For the text-containing cell, return its midpoint in [x, y] coordinate format. 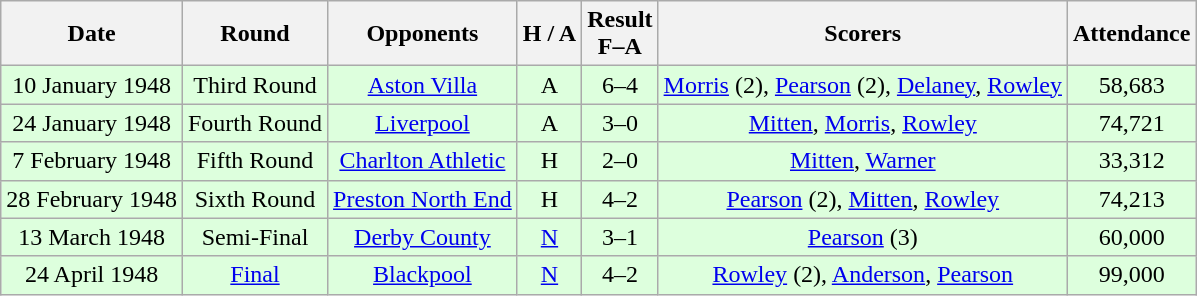
6–4 [620, 85]
Blackpool [423, 275]
Scorers [862, 34]
Pearson (3) [862, 237]
Fourth Round [254, 123]
H / A [549, 34]
Round [254, 34]
ResultF–A [620, 34]
Mitten, Warner [862, 161]
Semi-Final [254, 237]
Opponents [423, 34]
60,000 [1132, 237]
7 February 1948 [92, 161]
28 February 1948 [92, 199]
Charlton Athletic [423, 161]
Aston Villa [423, 85]
13 March 1948 [92, 237]
Liverpool [423, 123]
Final [254, 275]
3–0 [620, 123]
58,683 [1132, 85]
Morris (2), Pearson (2), Delaney, Rowley [862, 85]
2–0 [620, 161]
Mitten, Morris, Rowley [862, 123]
Third Round [254, 85]
74,213 [1132, 199]
Fifth Round [254, 161]
3–1 [620, 237]
Preston North End [423, 199]
Date [92, 34]
Sixth Round [254, 199]
Attendance [1132, 34]
33,312 [1132, 161]
Rowley (2), Anderson, Pearson [862, 275]
Pearson (2), Mitten, Rowley [862, 199]
Derby County [423, 237]
99,000 [1132, 275]
24 January 1948 [92, 123]
24 April 1948 [92, 275]
10 January 1948 [92, 85]
74,721 [1132, 123]
